Pinpoint the cell where the given text exists, returning its (X, Y) midpoint coordinate. 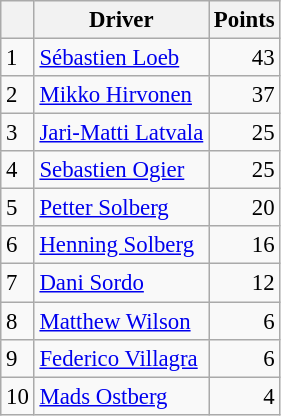
20 (244, 208)
Matthew Wilson (121, 321)
1 (18, 58)
Points (244, 20)
Dani Sordo (121, 283)
Henning Solberg (121, 245)
43 (244, 58)
8 (18, 321)
Sébastien Loeb (121, 58)
Driver (121, 20)
Petter Solberg (121, 208)
3 (18, 133)
10 (18, 396)
Federico Villagra (121, 358)
5 (18, 208)
2 (18, 95)
16 (244, 245)
7 (18, 283)
Jari-Matti Latvala (121, 133)
Mads Ostberg (121, 396)
12 (244, 283)
37 (244, 95)
Sebastien Ogier (121, 170)
Mikko Hirvonen (121, 95)
9 (18, 358)
